Provide the [X, Y] coordinate of the cell's center where the given text is located.  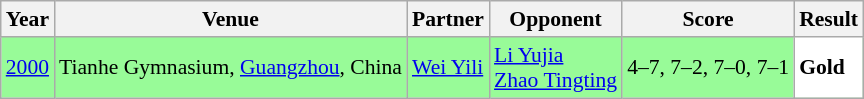
4–7, 7–2, 7–0, 7–1 [708, 68]
Venue [230, 19]
Wei Yili [448, 68]
Tianhe Gymnasium, Guangzhou, China [230, 68]
Gold [828, 68]
2000 [28, 68]
Partner [448, 19]
Li Yujia Zhao Tingting [556, 68]
Result [828, 19]
Opponent [556, 19]
Score [708, 19]
Year [28, 19]
